Search for the cell housing the specified text and yield its [X, Y] center coordinate. 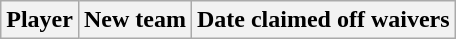
Player [40, 20]
Date claimed off waivers [323, 20]
New team [134, 20]
